Capture the cell that displays the provided text and extract its [x, y] central coordinate. 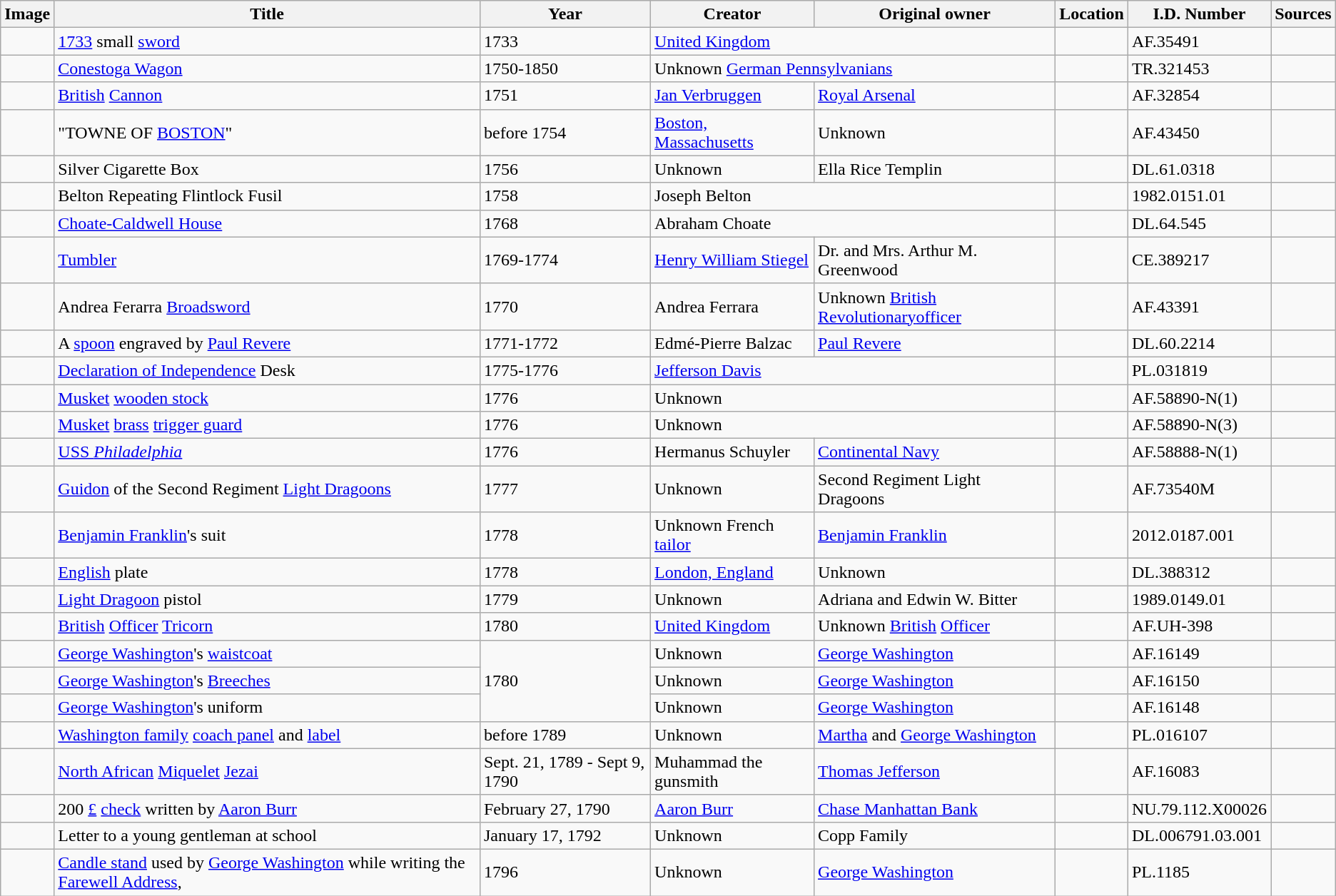
1771-1772 [565, 343]
Letter to a young gentleman at school [267, 835]
AF.16150 [1199, 681]
Conestoga Wagon [267, 68]
Sept. 21, 1789 - Sept 9, 1790 [565, 772]
AF.16148 [1199, 708]
AF.32854 [1199, 96]
Unknown German Pennsylvanians [854, 68]
1982.0151.01 [1199, 196]
British Officer Tricorn [267, 626]
AF.58890-N(1) [1199, 397]
Declaration of Independence Desk [267, 370]
AF.58890-N(3) [1199, 425]
"TOWNE OF BOSTON" [267, 133]
2012.0187.001 [1199, 535]
Jefferson Davis [854, 370]
1756 [565, 169]
Muhammad the gunsmith [732, 772]
Belton Repeating Flintlock Fusil [267, 196]
Continental Navy [935, 452]
PL.031819 [1199, 370]
Candle stand used by George Washington while writing the Farewell Address, [267, 872]
1770 [565, 307]
1769-1774 [565, 260]
Musket wooden stock [267, 397]
Title [267, 14]
Unknown British Officer [935, 626]
January 17, 1792 [565, 835]
Unknown French tailor [732, 535]
Jan Verbruggen [732, 96]
1750-1850 [565, 68]
Tumbler [267, 260]
1777 [565, 489]
AF.73540M [1199, 489]
AF.43450 [1199, 133]
Silver Cigarette Box [267, 169]
AF.16149 [1199, 653]
Martha and George Washington [935, 735]
Benjamin Franklin's suit [267, 535]
USS Philadelphia [267, 452]
DL.60.2214 [1199, 343]
Second Regiment Light Dragoons [935, 489]
Abraham Choate [854, 223]
1779 [565, 599]
Sources [1303, 14]
Year [565, 14]
George Washington's waistcoat [267, 653]
Thomas Jefferson [935, 772]
1775-1776 [565, 370]
1733 [565, 41]
Hermanus Schuyler [732, 452]
I.D. Number [1199, 14]
Benjamin Franklin [935, 535]
Copp Family [935, 835]
AF.43391 [1199, 307]
CE.389217 [1199, 260]
Edmé-Pierre Balzac [732, 343]
DL.006791.03.001 [1199, 835]
Adriana and Edwin W. Bitter [935, 599]
Original owner [935, 14]
1758 [565, 196]
George Washington's Breeches [267, 681]
Light Dragoon pistol [267, 599]
before 1789 [565, 735]
Musket brass trigger guard [267, 425]
English plate [267, 572]
British Cannon [267, 96]
PL.016107 [1199, 735]
Guidon of the Second Regiment Light Dragoons [267, 489]
Royal Arsenal [935, 96]
1989.0149.01 [1199, 599]
1796 [565, 872]
PL.1185 [1199, 872]
AF.35491 [1199, 41]
Ella Rice Templin [935, 169]
DL.64.545 [1199, 223]
Chase Manhattan Bank [935, 808]
February 27, 1790 [565, 808]
Andrea Ferrara [732, 307]
AF.UH-398 [1199, 626]
AF.58888-N(1) [1199, 452]
200 £ check written by Aaron Burr [267, 808]
Boston, Massachusetts [732, 133]
Creator [732, 14]
AF.16083 [1199, 772]
Location [1092, 14]
George Washington's uniform [267, 708]
London, England [732, 572]
TR.321453 [1199, 68]
Image [27, 14]
Washington family coach panel and label [267, 735]
1751 [565, 96]
DL.388312 [1199, 572]
NU.79.112.X00026 [1199, 808]
Unknown British Revolutionaryofficer [935, 307]
1733 small sword [267, 41]
A spoon engraved by Paul Revere [267, 343]
1768 [565, 223]
Choate-Caldwell House [267, 223]
North African Miquelet Jezai [267, 772]
Andrea Ferarra Broadsword [267, 307]
Paul Revere [935, 343]
Dr. and Mrs. Arthur M. Greenwood [935, 260]
Aaron Burr [732, 808]
before 1754 [565, 133]
DL.61.0318 [1199, 169]
Joseph Belton [854, 196]
Henry William Stiegel [732, 260]
